Return the [x, y] coordinate for the center point of the cell that contains the specified text.  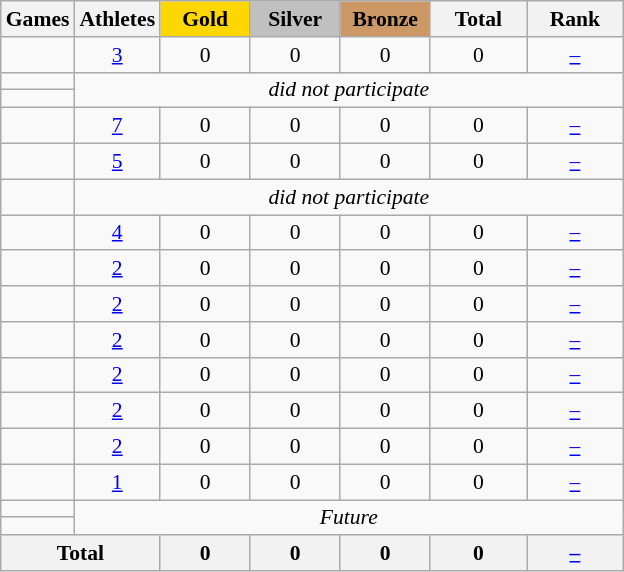
3 [117, 55]
Athletes [117, 19]
Games [38, 19]
Bronze [385, 19]
4 [117, 233]
1 [117, 482]
5 [117, 162]
Future [348, 518]
Gold [205, 19]
7 [117, 126]
Silver [295, 19]
Rank [576, 19]
